From the cell containing the given text, extract its center point as (X, Y) coordinate. 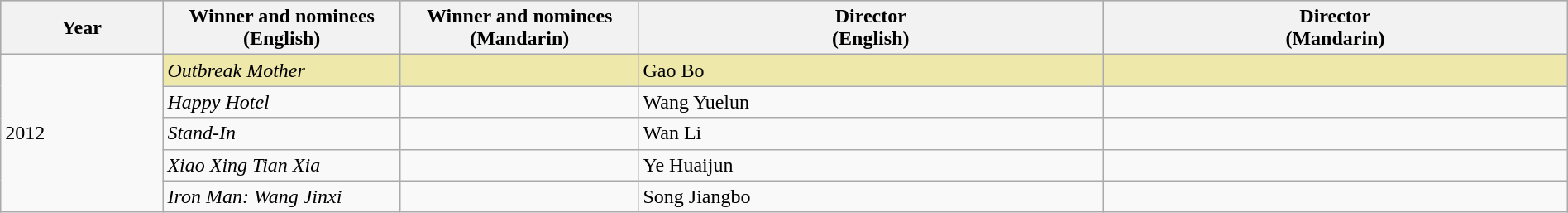
Outbreak Mother (282, 70)
Ye Huaijun (871, 165)
Wan Li (871, 133)
Director(Mandarin) (1336, 28)
2012 (82, 133)
Winner and nominees(English) (282, 28)
Gao Bo (871, 70)
Winner and nominees(Mandarin) (519, 28)
Song Jiangbo (871, 196)
Iron Man: Wang Jinxi (282, 196)
Stand-In (282, 133)
Year (82, 28)
Wang Yuelun (871, 102)
Happy Hotel (282, 102)
Director(English) (871, 28)
Xiao Xing Tian Xia (282, 165)
